For the text-containing cell, return its midpoint in (X, Y) coordinate format. 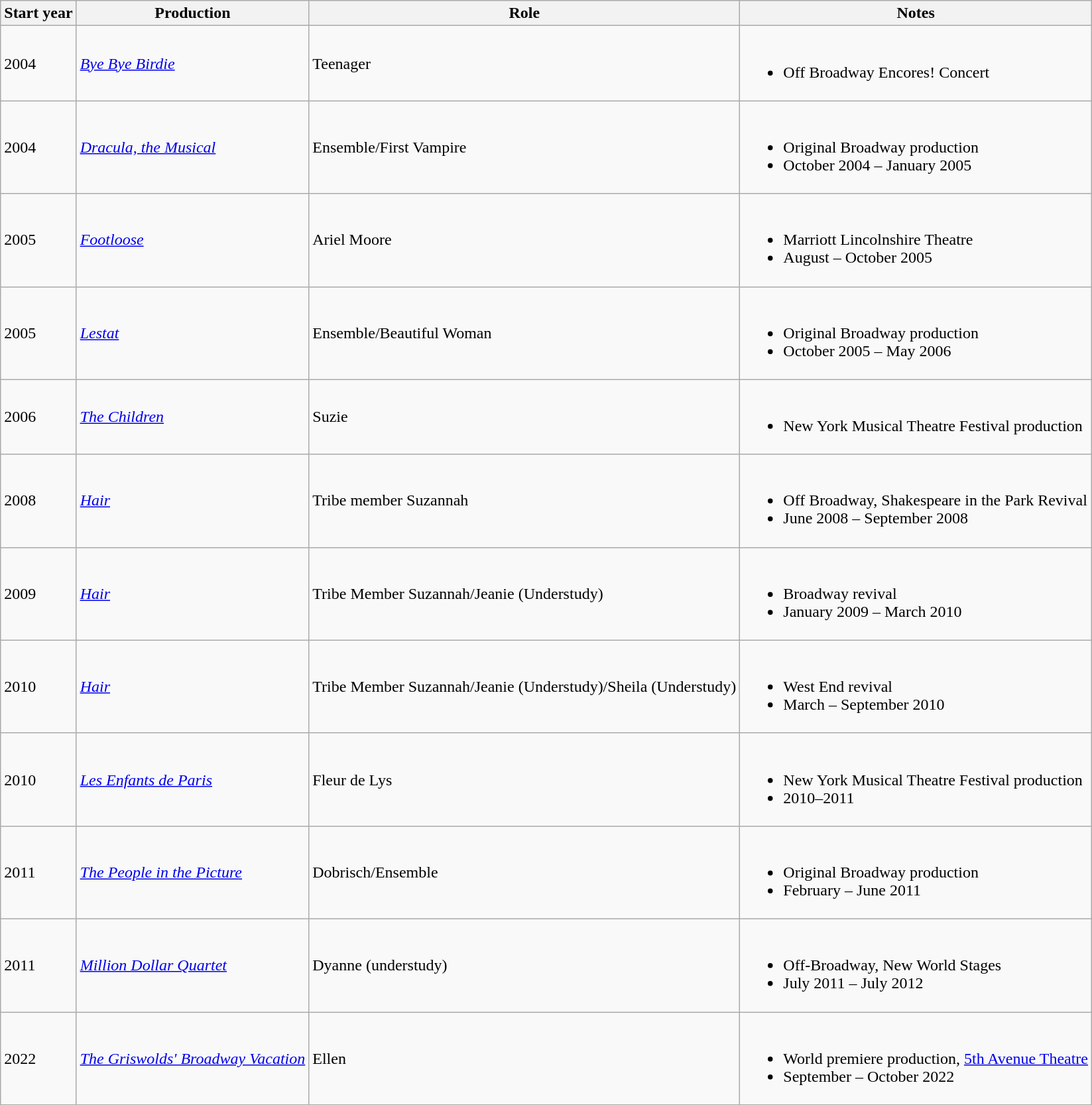
2008 (38, 501)
Off Broadway Encores! Concert (916, 64)
The Children (192, 417)
New York Musical Theatre Festival production2010–2011 (916, 779)
2009 (38, 594)
Ariel Moore (524, 240)
Fleur de Lys (524, 779)
West End revivalMarch – September 2010 (916, 686)
Les Enfants de Paris (192, 779)
Ensemble/First Vampire (524, 147)
Original Broadway productionOctober 2005 – May 2006 (916, 333)
Broadway revivalJanuary 2009 – March 2010 (916, 594)
Original Broadway productionFebruary – June 2011 (916, 872)
Ensemble/Beautiful Woman (524, 333)
Teenager (524, 64)
Production (192, 13)
Tribe member Suzannah (524, 501)
Footloose (192, 240)
Ellen (524, 1059)
The Griswolds' Broadway Vacation (192, 1059)
Off-Broadway, New World StagesJuly 2011 – July 2012 (916, 965)
Lestat (192, 333)
Dobrisch/Ensemble (524, 872)
Start year (38, 13)
Tribe Member Suzannah/Jeanie (Understudy) (524, 594)
The People in the Picture (192, 872)
Tribe Member Suzannah/Jeanie (Understudy)/Sheila (Understudy) (524, 686)
Original Broadway productionOctober 2004 – January 2005 (916, 147)
Dyanne (understudy) (524, 965)
World premiere production, 5th Avenue TheatreSeptember – October 2022 (916, 1059)
2022 (38, 1059)
Off Broadway, Shakespeare in the Park RevivalJune 2008 – September 2008 (916, 501)
2006 (38, 417)
Marriott Lincolnshire TheatreAugust – October 2005 (916, 240)
New York Musical Theatre Festival production (916, 417)
Million Dollar Quartet (192, 965)
Dracula, the Musical (192, 147)
Role (524, 13)
Notes (916, 13)
Bye Bye Birdie (192, 64)
Suzie (524, 417)
